Locate the cell with the specified text and output its [X, Y] center coordinate. 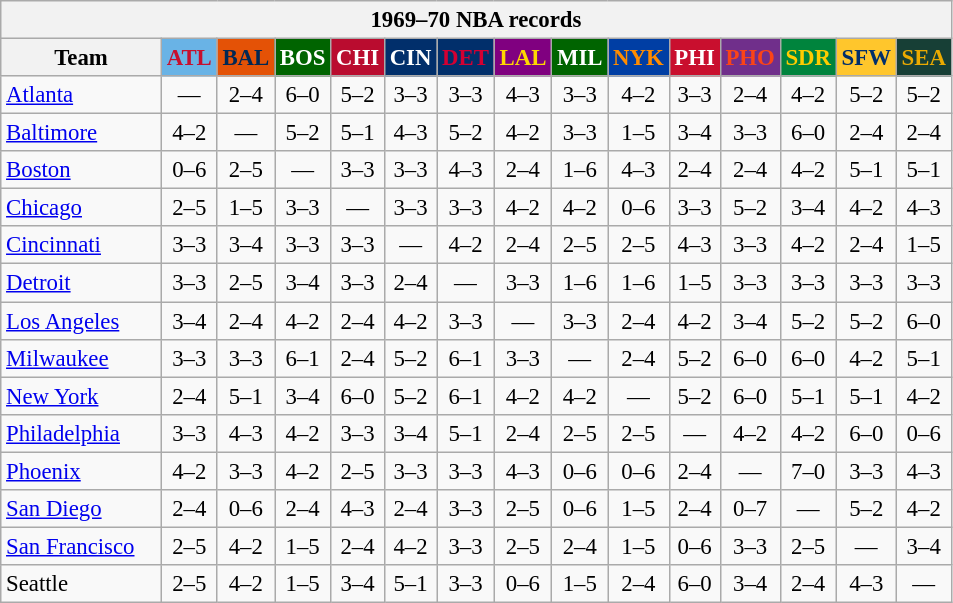
SFW [866, 58]
MIL [580, 58]
New York [82, 396]
SDR [808, 58]
CHI [358, 58]
PHO [750, 58]
San Diego [82, 509]
Phoenix [82, 471]
1969–70 NBA records [476, 20]
Milwaukee [82, 358]
Boston [82, 170]
Cincinnati [82, 245]
Philadelphia [82, 433]
NYK [638, 58]
SEA [924, 58]
DET [466, 58]
Chicago [82, 208]
0–7 [750, 509]
PHI [694, 58]
Los Angeles [82, 321]
ATL [189, 58]
LAL [522, 58]
BOS [303, 58]
Team [82, 58]
Seattle [82, 584]
CIN [410, 58]
Atlanta [82, 95]
Detroit [82, 283]
7–0 [808, 471]
BAL [246, 58]
Baltimore [82, 133]
San Francisco [82, 546]
